Detect which cell encompasses the target text, then output its [x, y] center coordinate. 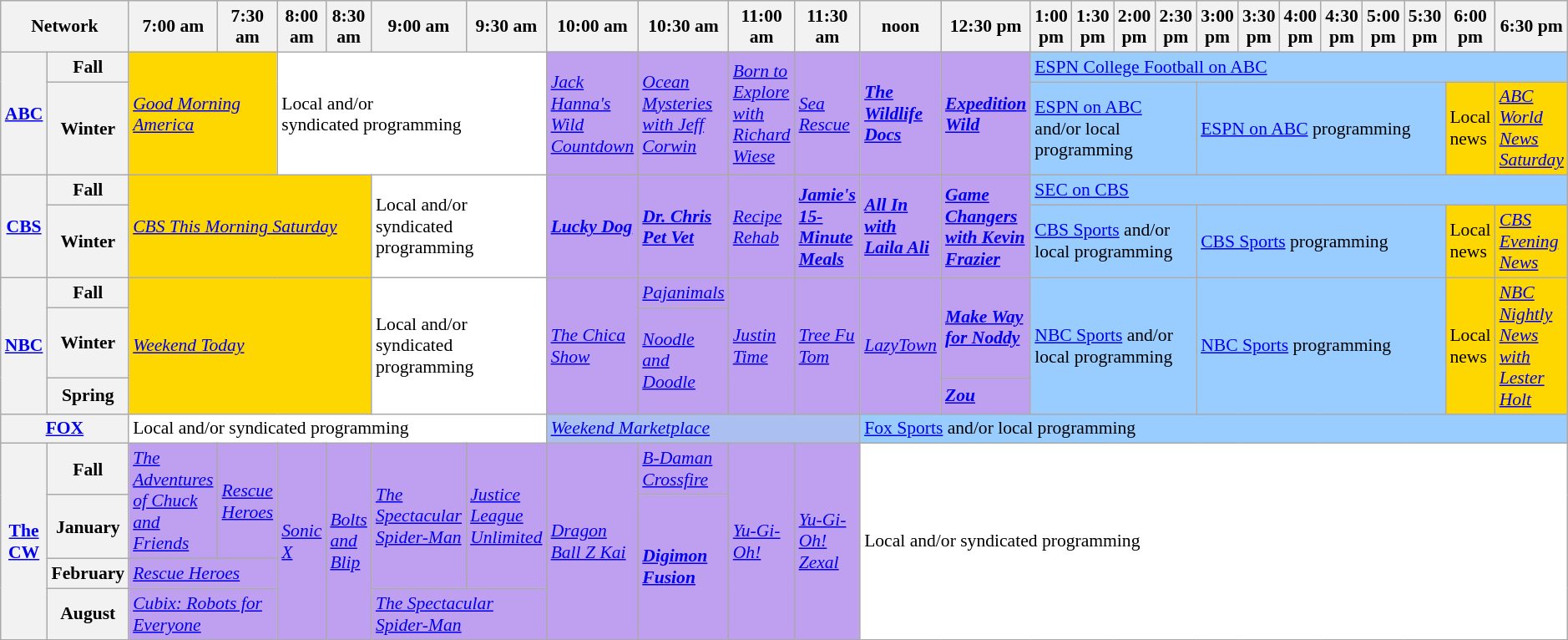
Zou [985, 396]
8:00 am [301, 27]
Lucky Dog [593, 226]
7:30 am [248, 27]
CBS [24, 226]
noon [900, 27]
Dr. Chris Pet Vet [683, 226]
6:00 pm [1469, 27]
Tree Fu Tom [827, 346]
ABC [24, 114]
Born to Explore with Richard Wiese [761, 114]
Noodle and Doodle [683, 361]
3:00 pm [1217, 27]
1:30 pm [1093, 27]
B-Daman Crossfire [683, 470]
Network [65, 27]
Yu-Gi-Oh! [761, 541]
7:00 am [173, 27]
NBC Nightly News with Lester Holt [1531, 346]
NBC Sports programming [1321, 346]
Ocean Mysteries with Jeff Corwin [683, 114]
10:00 am [593, 27]
Game Changers with Kevin Frazier [985, 226]
February [88, 574]
Weekend Today [250, 346]
Make Way for Noddy [985, 328]
CBS Sports and/or local programming [1114, 242]
6:30 pm [1531, 27]
Cubix: Robots for Everyone [203, 613]
August [88, 613]
8:30 am [349, 27]
ESPN on ABC programming [1321, 129]
SEC on CBS [1299, 190]
FOX [65, 429]
CBS Sports programming [1321, 242]
Yu-Gi-Oh! Zexal [827, 541]
3:30 pm [1259, 27]
ABC World News Saturday [1531, 129]
4:30 pm [1342, 27]
Fox Sports and/or local programming [1214, 429]
The CW [24, 541]
LazyTown [900, 346]
The Wildlife Docs [900, 114]
5:30 pm [1425, 27]
9:30 am [506, 27]
CBS This Morning Saturday [250, 226]
Jamie's 15-Minute Meals [827, 226]
The Adventures of Chuck and Friends [173, 501]
Spring [88, 396]
Bolts and Blip [349, 541]
NBC Sports and/or local programming [1114, 346]
2:30 pm [1176, 27]
January [88, 526]
Justice League Unlimited [506, 516]
Sea Rescue [827, 114]
12:30 pm [985, 27]
All In with Laila Ali [900, 226]
Dragon Ball Z Kai [593, 541]
9:00 am [419, 27]
Pajanimals [683, 292]
10:30 am [683, 27]
2:00 pm [1135, 27]
ESPN College Football on ABC [1299, 67]
Jack Hanna's Wild Countdown [593, 114]
The Chica Show [593, 346]
Weekend Marketplace [704, 429]
Digimon Fusion [683, 566]
Sonic X [301, 541]
11:30 am [827, 27]
Expedition Wild [985, 114]
NBC [24, 346]
CBS Evening News [1531, 242]
11:00 am [761, 27]
1:00 pm [1051, 27]
ESPN on ABC and/or local programming [1114, 129]
4:00 pm [1301, 27]
Recipe Rehab [761, 226]
Good Morning America [203, 114]
5:00 pm [1383, 27]
Justin Time [761, 346]
